Find where the given text appears and provide that cell's center as [x, y] coordinate. 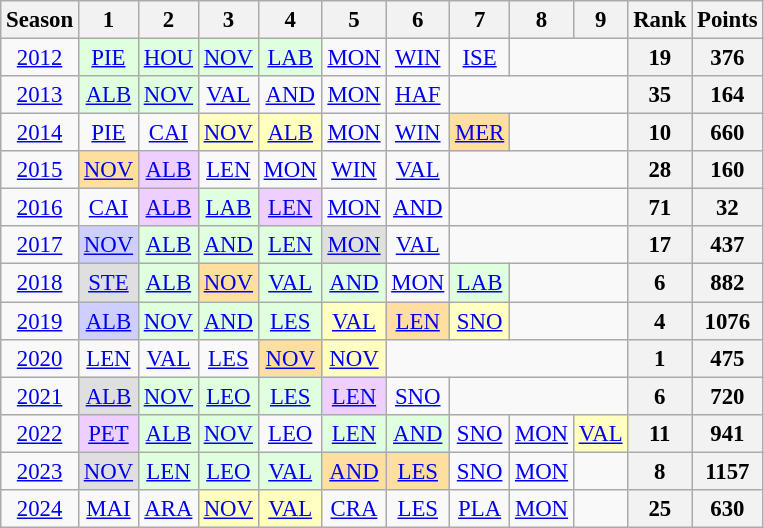
2014 [40, 133]
32 [728, 208]
Season [40, 20]
2018 [40, 283]
1076 [728, 321]
720 [728, 396]
2021 [40, 396]
STE [108, 283]
2015 [40, 170]
2019 [40, 321]
1157 [728, 471]
3 [228, 20]
17 [660, 245]
ISE [480, 58]
PET [108, 433]
9 [600, 20]
2024 [40, 509]
19 [660, 58]
2020 [40, 358]
Points [728, 20]
437 [728, 245]
630 [728, 509]
25 [660, 509]
ARA [168, 509]
HOU [168, 58]
2012 [40, 58]
11 [660, 433]
475 [728, 358]
35 [660, 95]
2016 [40, 208]
660 [728, 133]
HAF [418, 95]
MAI [108, 509]
Rank [660, 20]
28 [660, 170]
160 [728, 170]
376 [728, 58]
71 [660, 208]
2022 [40, 433]
2023 [40, 471]
2 [168, 20]
CRA [354, 509]
5 [354, 20]
2017 [40, 245]
882 [728, 283]
MER [480, 133]
10 [660, 133]
2013 [40, 95]
7 [480, 20]
941 [728, 433]
PLA [480, 509]
164 [728, 95]
